Identify which cell holds the provided text, then report its (X, Y) central coordinate. 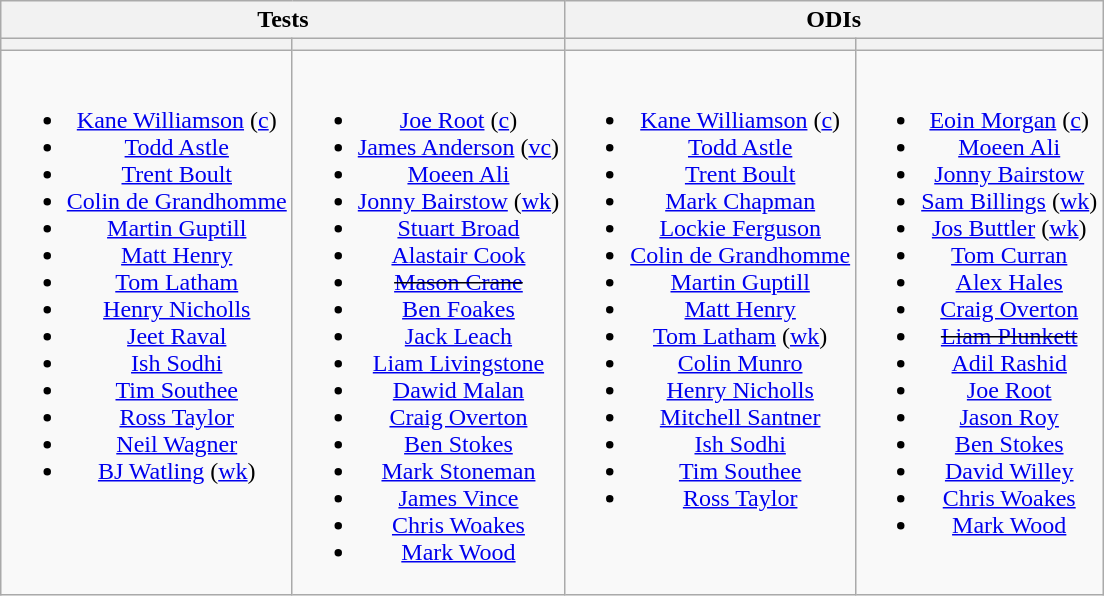
ODIs (834, 20)
Tests (282, 20)
